Identify which cell holds the provided text, then report its (X, Y) central coordinate. 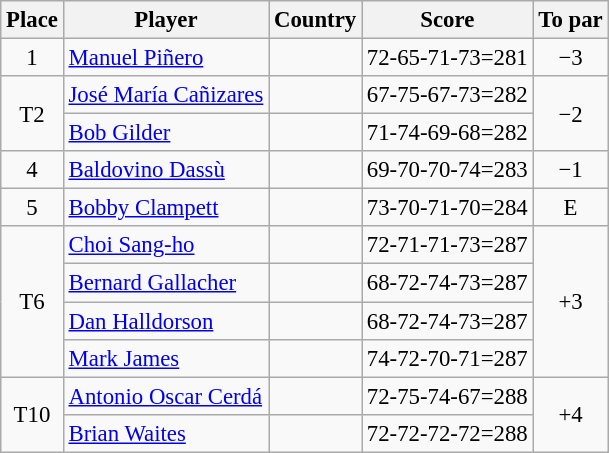
+4 (570, 414)
Mark James (166, 358)
74-72-70-71=287 (448, 358)
69-70-70-74=283 (448, 170)
Dan Halldorson (166, 321)
73-70-71-70=284 (448, 208)
T6 (32, 301)
Choi Sang-ho (166, 245)
Place (32, 20)
Bob Gilder (166, 133)
José María Cañizares (166, 95)
Bobby Clampett (166, 208)
Score (448, 20)
Country (316, 20)
67-75-67-73=282 (448, 95)
Brian Waites (166, 433)
1 (32, 58)
72-75-74-67=288 (448, 396)
T2 (32, 114)
To par (570, 20)
72-72-72-72=288 (448, 433)
71-74-69-68=282 (448, 133)
−2 (570, 114)
E (570, 208)
Baldovino Dassù (166, 170)
5 (32, 208)
Antonio Oscar Cerdá (166, 396)
72-65-71-73=281 (448, 58)
4 (32, 170)
+3 (570, 301)
Player (166, 20)
Bernard Gallacher (166, 283)
Manuel Piñero (166, 58)
T10 (32, 414)
−3 (570, 58)
−1 (570, 170)
72-71-71-73=287 (448, 245)
